From the cell containing the given text, extract its center point as (x, y) coordinate. 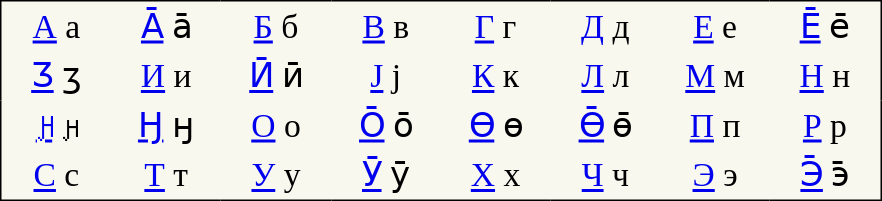
К к (496, 76)
А̄ а̄ (166, 26)
Т т (166, 175)
Ө ө (496, 125)
У у (276, 175)
Ө̄ ө̄ (605, 125)
Ӡ ӡ (56, 76)
П п (715, 125)
Л л (605, 76)
Х х (496, 175)
Ԩ ԩ (56, 125)
Ӯ ӯ (386, 175)
Н н (826, 76)
Р р (826, 125)
Д д (605, 26)
Э̄ э̄ (826, 175)
В в (386, 26)
Ч ч (605, 175)
Э э (715, 175)
Ӣ ӣ (276, 76)
Ј ј (386, 76)
Б б (276, 26)
С с (56, 175)
О о (276, 125)
Г г (496, 26)
Ӈ ӈ (166, 125)
М м (715, 76)
Е е (715, 26)
О̄ о̄ (386, 125)
Е̄ е̄ (826, 26)
А а (56, 26)
И и (166, 76)
